Scan for the cell matching the given text and deliver its (X, Y) coordinate at center. 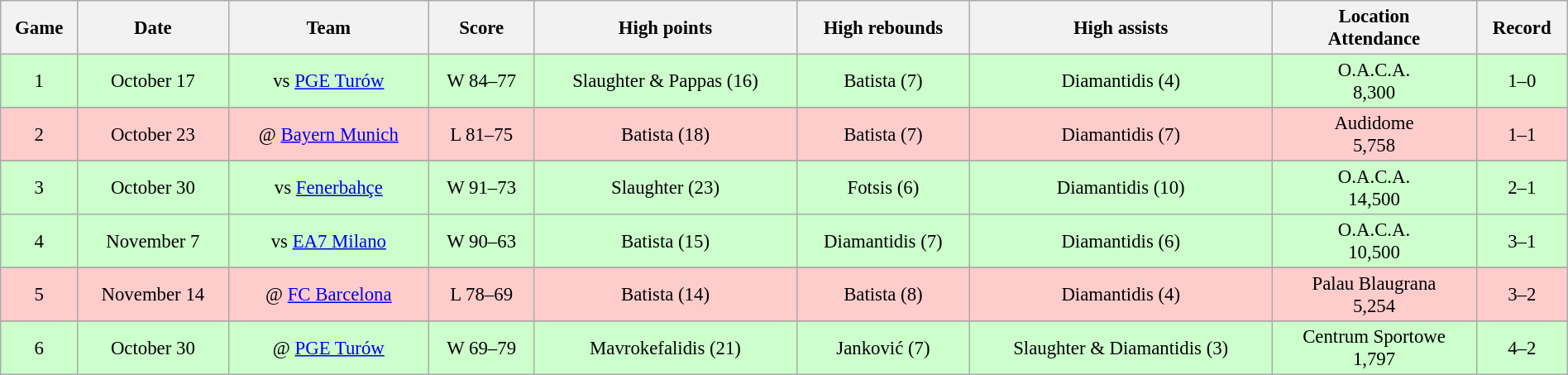
Game (40, 28)
Slaughter & Pappas (16) (665, 81)
vs PGE Turów (328, 81)
Record (1522, 28)
Team (328, 28)
1–0 (1522, 81)
4–2 (1522, 348)
4 (40, 242)
Batista (8) (883, 295)
Score (481, 28)
Centrum Sportowe 1,797 (1374, 348)
Palau Blaugrana 5,254 (1374, 295)
W 84–77 (481, 81)
W 91–73 (481, 189)
High assists (1121, 28)
@ Bayern Munich (328, 134)
Date (153, 28)
High points (665, 28)
6 (40, 348)
Batista (15) (665, 242)
vs EA7 Milano (328, 242)
L 78–69 (481, 295)
5 (40, 295)
Mavrokefalidis (21) (665, 348)
Fotsis (6) (883, 189)
O.A.C.A. 8,300 (1374, 81)
@ PGE Turów (328, 348)
O.A.C.A. 10,500 (1374, 242)
Slaughter (23) (665, 189)
1–1 (1522, 134)
3 (40, 189)
L 81–75 (481, 134)
Slaughter & Diamantidis (3) (1121, 348)
3–1 (1522, 242)
High rebounds (883, 28)
November 7 (153, 242)
Janković (7) (883, 348)
Batista (14) (665, 295)
O.A.C.A. 14,500 (1374, 189)
@ FC Barcelona (328, 295)
October 23 (153, 134)
October 17 (153, 81)
Audidome 5,758 (1374, 134)
Location Attendance (1374, 28)
November 14 (153, 295)
W 69–79 (481, 348)
2 (40, 134)
Batista (18) (665, 134)
2–1 (1522, 189)
vs Fenerbahçe (328, 189)
1 (40, 81)
Diamantidis (10) (1121, 189)
Diamantidis (6) (1121, 242)
3–2 (1522, 295)
W 90–63 (481, 242)
